Scan for the cell matching the given text and deliver its (x, y) coordinate at center. 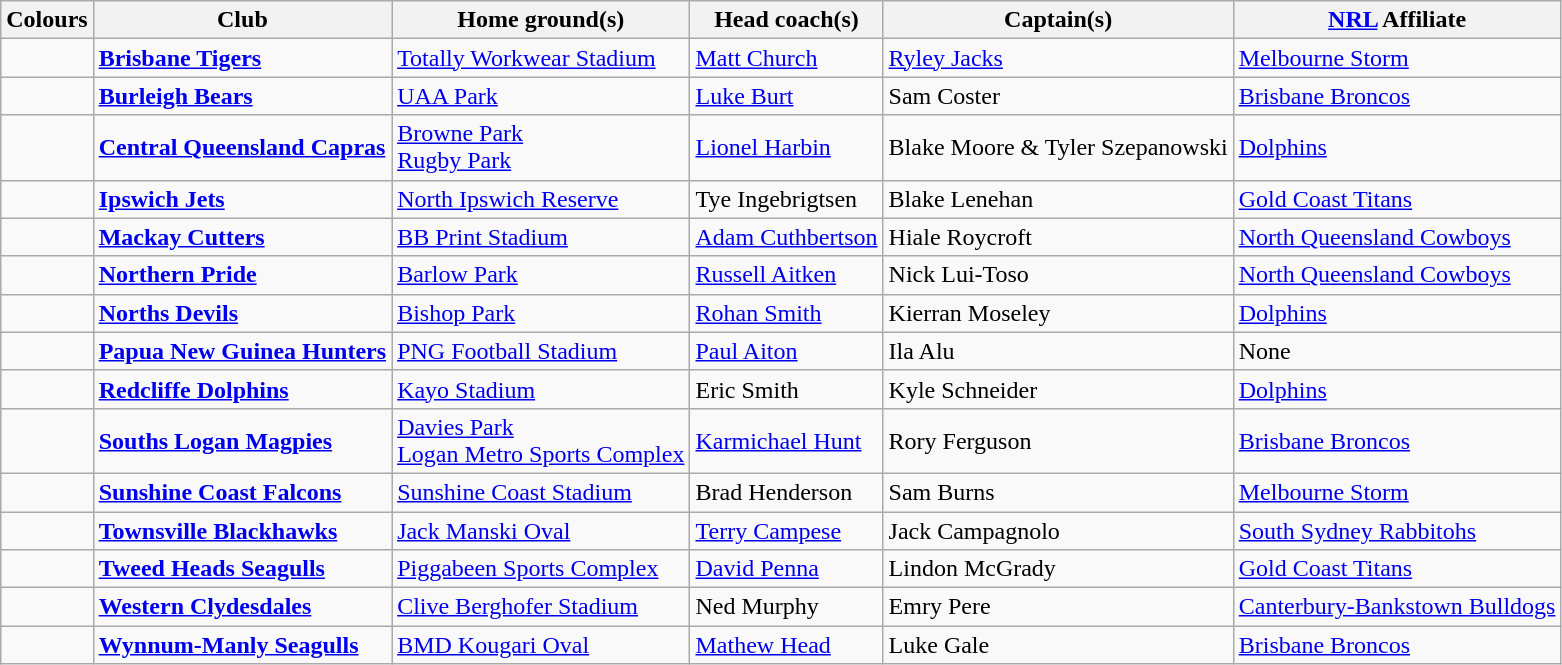
South Sydney Rabbitohs (1397, 531)
Western Clydesdales (242, 607)
NRL Affiliate (1397, 20)
Ila Alu (1058, 351)
Kayo Stadium (541, 389)
Lionel Harbin (786, 148)
Barlow Park (541, 275)
Home ground(s) (541, 20)
Davies ParkLogan Metro Sports Complex (541, 440)
Tweed Heads Seagulls (242, 569)
Papua New Guinea Hunters (242, 351)
Bishop Park (541, 313)
None (1397, 351)
PNG Football Stadium (541, 351)
Blake Moore & Tyler Szepanowski (1058, 148)
Luke Burt (786, 96)
Brisbane Tigers (242, 58)
Northern Pride (242, 275)
Brad Henderson (786, 492)
Lindon McGrady (1058, 569)
Kierran Moseley (1058, 313)
Head coach(s) (786, 20)
Ned Murphy (786, 607)
UAA Park (541, 96)
Nick Lui-Toso (1058, 275)
Club (242, 20)
Jack Campagnolo (1058, 531)
Sam Coster (1058, 96)
Captain(s) (1058, 20)
Adam Cuthbertson (786, 237)
Sam Burns (1058, 492)
Redcliffe Dolphins (242, 389)
Matt Church (786, 58)
Mackay Cutters (242, 237)
Totally Workwear Stadium (541, 58)
Mathew Head (786, 645)
Central Queensland Capras (242, 148)
Hiale Roycroft (1058, 237)
Browne ParkRugby Park (541, 148)
Canterbury-Bankstown Bulldogs (1397, 607)
Karmichael Hunt (786, 440)
Luke Gale (1058, 645)
Terry Campese (786, 531)
North Ipswich Reserve (541, 199)
Ipswich Jets (242, 199)
Burleigh Bears (242, 96)
Wynnum-Manly Seagulls (242, 645)
Ryley Jacks (1058, 58)
Sunshine Coast Stadium (541, 492)
BB Print Stadium (541, 237)
Norths Devils (242, 313)
Jack Manski Oval (541, 531)
David Penna (786, 569)
Tye Ingebrigtsen (786, 199)
Rohan Smith (786, 313)
Piggabeen Sports Complex (541, 569)
Paul Aiton (786, 351)
Souths Logan Magpies (242, 440)
Clive Berghofer Stadium (541, 607)
Rory Ferguson (1058, 440)
BMD Kougari Oval (541, 645)
Russell Aitken (786, 275)
Kyle Schneider (1058, 389)
Sunshine Coast Falcons (242, 492)
Emry Pere (1058, 607)
Townsville Blackhawks (242, 531)
Eric Smith (786, 389)
Colours (47, 20)
Blake Lenehan (1058, 199)
